Detect which cell encompasses the target text, then output its (X, Y) center coordinate. 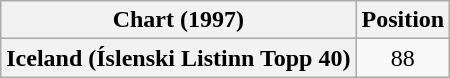
Position (403, 20)
Chart (1997) (178, 20)
Iceland (Íslenski Listinn Topp 40) (178, 58)
88 (403, 58)
